Search for the cell housing the specified text and yield its (X, Y) center coordinate. 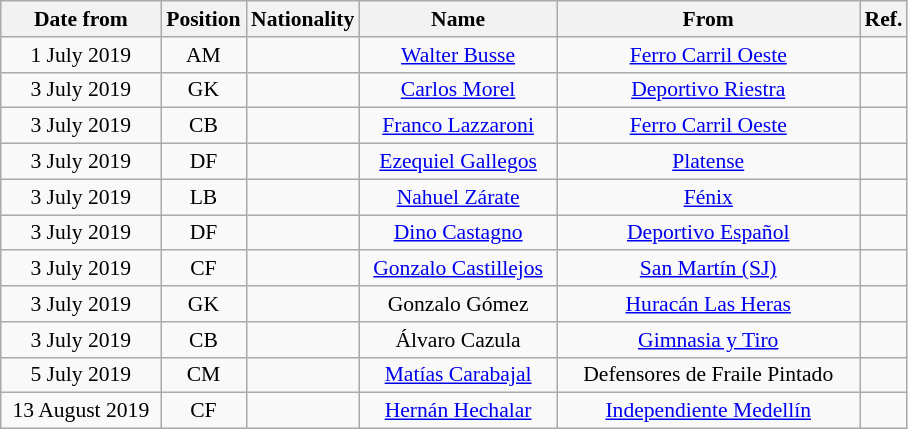
5 July 2019 (81, 375)
Ezequiel Gallegos (458, 162)
LB (204, 197)
13 August 2019 (81, 411)
1 July 2019 (81, 55)
Franco Lazzaroni (458, 126)
Defensores de Fraile Pintado (708, 375)
Gonzalo Gómez (458, 304)
Deportivo Riestra (708, 90)
Platense (708, 162)
Gimnasia y Tiro (708, 340)
Carlos Morel (458, 90)
Fénix (708, 197)
Name (458, 19)
From (708, 19)
Position (204, 19)
CM (204, 375)
Independiente Medellín (708, 411)
San Martín (SJ) (708, 269)
Álvaro Cazula (458, 340)
Date from (81, 19)
Dino Castagno (458, 233)
Huracán Las Heras (708, 304)
AM (204, 55)
Hernán Hechalar (458, 411)
Walter Busse (458, 55)
Nahuel Zárate (458, 197)
Matías Carabajal (458, 375)
Gonzalo Castillejos (458, 269)
Ref. (884, 19)
Nationality (302, 19)
Deportivo Español (708, 233)
